Determine the [X, Y] coordinate at the center of the cell enclosing the given text.  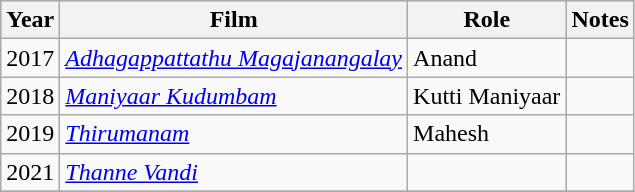
Anand [487, 58]
2019 [30, 134]
2018 [30, 96]
2017 [30, 58]
Adhagappattathu Magajanangalay [234, 58]
Thanne Vandi [234, 172]
Notes [600, 20]
Film [234, 20]
Mahesh [487, 134]
Maniyaar Kudumbam [234, 96]
Thirumanam [234, 134]
Kutti Maniyaar [487, 96]
2021 [30, 172]
Year [30, 20]
Role [487, 20]
